Scan for the cell matching the given text and deliver its (X, Y) coordinate at center. 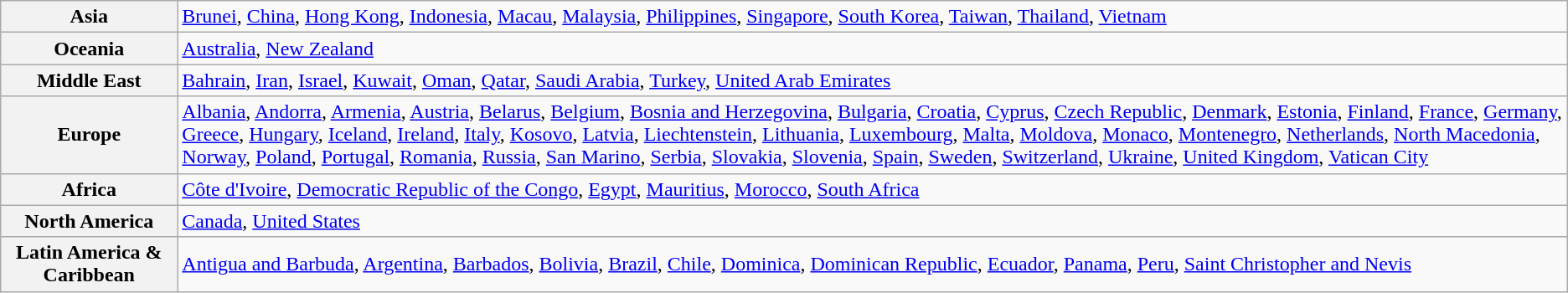
Canada, United States (873, 221)
Côte d'Ivoire, Democratic Republic of the Congo, Egypt, Mauritius, Morocco, South Africa (873, 189)
Bahrain, Iran, Israel, Kuwait, Oman, Qatar, Saudi Arabia, Turkey, United Arab Emirates (873, 80)
Asia (89, 17)
North America (89, 221)
Australia, New Zealand (873, 49)
Africa (89, 189)
Antigua and Barbuda, Argentina, Barbados, Bolivia, Brazil, Chile, Dominica, Dominican Republic, Ecuador, Panama, Peru, Saint Christopher and Nevis (873, 265)
Middle East (89, 80)
Oceania (89, 49)
Brunei, China, Hong Kong, Indonesia, Macau, Malaysia, Philippines, Singapore, South Korea, Taiwan, Thailand, Vietnam (873, 17)
Europe (89, 135)
Latin America & Caribbean (89, 265)
